Output the [x, y] coordinate of the center of the cell containing the given text.  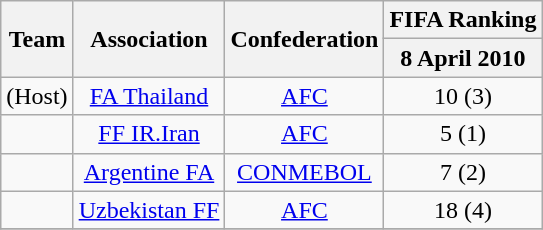
CONMEBOL [304, 172]
FF IR.Iran [149, 134]
10 (3) [463, 96]
8 April 2010 [463, 58]
FA Thailand [149, 96]
7 (2) [463, 172]
Uzbekistan FF [149, 210]
FIFA Ranking [463, 20]
Team [37, 39]
Association [149, 39]
Confederation [304, 39]
18 (4) [463, 210]
(Host) [37, 96]
Argentine FA [149, 172]
5 (1) [463, 134]
